Determine the (X, Y) coordinate at the center of the cell enclosing the given text.  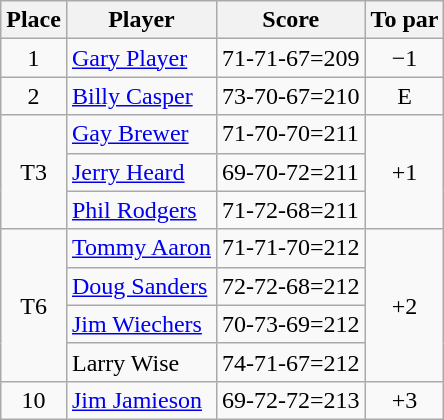
+3 (404, 400)
Tommy Aaron (141, 248)
Phil Rodgers (141, 210)
+1 (404, 172)
Larry Wise (141, 362)
73-70-67=210 (290, 96)
Gary Player (141, 58)
E (404, 96)
T3 (34, 172)
69-72-72=213 (290, 400)
1 (34, 58)
Score (290, 20)
71-70-70=211 (290, 134)
To par (404, 20)
Gay Brewer (141, 134)
T6 (34, 305)
71-71-67=209 (290, 58)
10 (34, 400)
71-71-70=212 (290, 248)
Player (141, 20)
Jim Wiechers (141, 324)
Jim Jamieson (141, 400)
70-73-69=212 (290, 324)
72-72-68=212 (290, 286)
2 (34, 96)
+2 (404, 305)
69-70-72=211 (290, 172)
Billy Casper (141, 96)
Jerry Heard (141, 172)
Doug Sanders (141, 286)
74-71-67=212 (290, 362)
−1 (404, 58)
Place (34, 20)
71-72-68=211 (290, 210)
